From the cell containing the given text, extract its center point as (X, Y) coordinate. 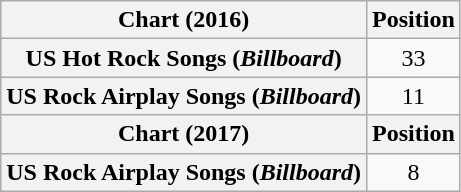
US Hot Rock Songs (Billboard) (184, 58)
11 (414, 96)
Chart (2016) (184, 20)
8 (414, 172)
Chart (2017) (184, 134)
33 (414, 58)
